Return [x, y] of the center of cell containing provided text 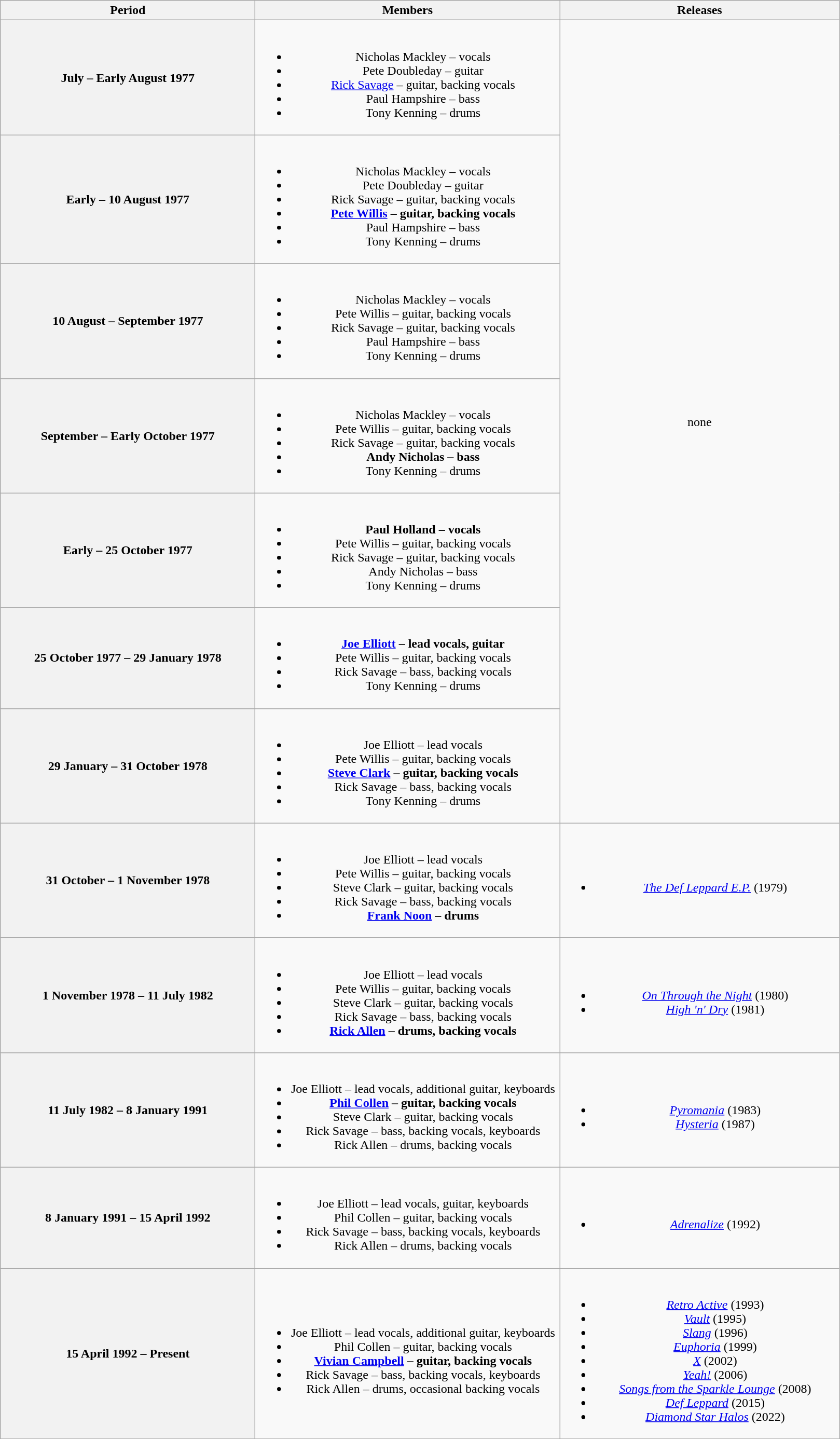
none [699, 421]
Period [128, 10]
25 October 1977 – 29 January 1978 [128, 658]
Releases [699, 10]
Early – 25 October 1977 [128, 550]
On Through the Night (1980)High 'n' Dry (1981) [699, 995]
Adrenalize (1992) [699, 1217]
15 April 1992 – Present [128, 1353]
8 January 1991 – 15 April 1992 [128, 1217]
Joe Elliott – lead vocalsPete Willis – guitar, backing vocalsSteve Clark – guitar, backing vocalsRick Savage – bass, backing vocalsFrank Noon – drums [408, 880]
Paul Holland – vocalsPete Willis – guitar, backing vocalsRick Savage – guitar, backing vocalsAndy Nicholas – bassTony Kenning – drums [408, 550]
The Def Leppard E.P. (1979) [699, 880]
Nicholas Mackley – vocalsPete Doubleday – guitarRick Savage – guitar, backing vocalsPaul Hampshire – bassTony Kenning – drums [408, 78]
11 July 1982 – 8 January 1991 [128, 1109]
September – Early October 1977 [128, 436]
31 October – 1 November 1978 [128, 880]
July – Early August 1977 [128, 78]
29 January – 31 October 1978 [128, 766]
Nicholas Mackley – vocalsPete Willis – guitar, backing vocalsRick Savage – guitar, backing vocalsAndy Nicholas – bassTony Kenning – drums [408, 436]
Nicholas Mackley – vocalsPete Willis – guitar, backing vocalsRick Savage – guitar, backing vocalsPaul Hampshire – bassTony Kenning – drums [408, 321]
Pyromania (1983)Hysteria (1987) [699, 1109]
Members [408, 10]
10 August – September 1977 [128, 321]
Joe Elliott – lead vocals, guitarPete Willis – guitar, backing vocalsRick Savage – bass, backing vocalsTony Kenning – drums [408, 658]
1 November 1978 – 11 July 1982 [128, 995]
Early – 10 August 1977 [128, 199]
